Extract the (x, y) coordinate from the center of the cell holding the provided text.  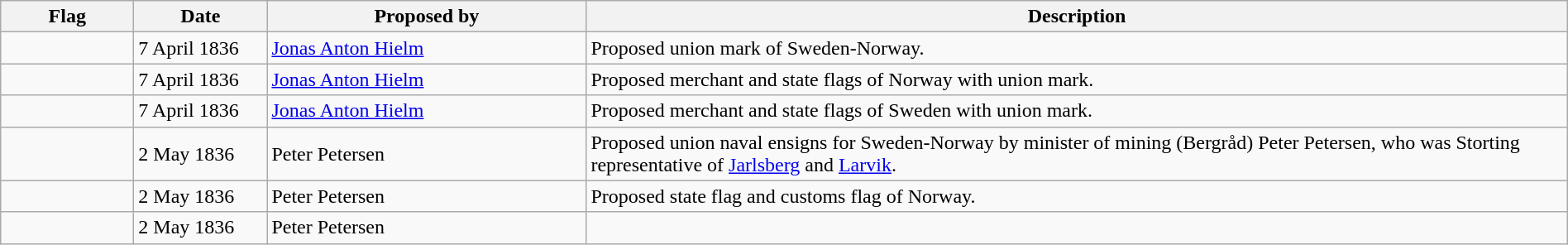
Flag (68, 17)
Proposed merchant and state flags of Sweden with union mark. (1077, 111)
Proposed merchant and state flags of Norway with union mark. (1077, 79)
Proposed by (427, 17)
Proposed state flag and customs flag of Norway. (1077, 196)
Description (1077, 17)
Proposed union mark of Sweden-Norway. (1077, 48)
Date (200, 17)
